Identify which cell holds the provided text, then report its [x, y] central coordinate. 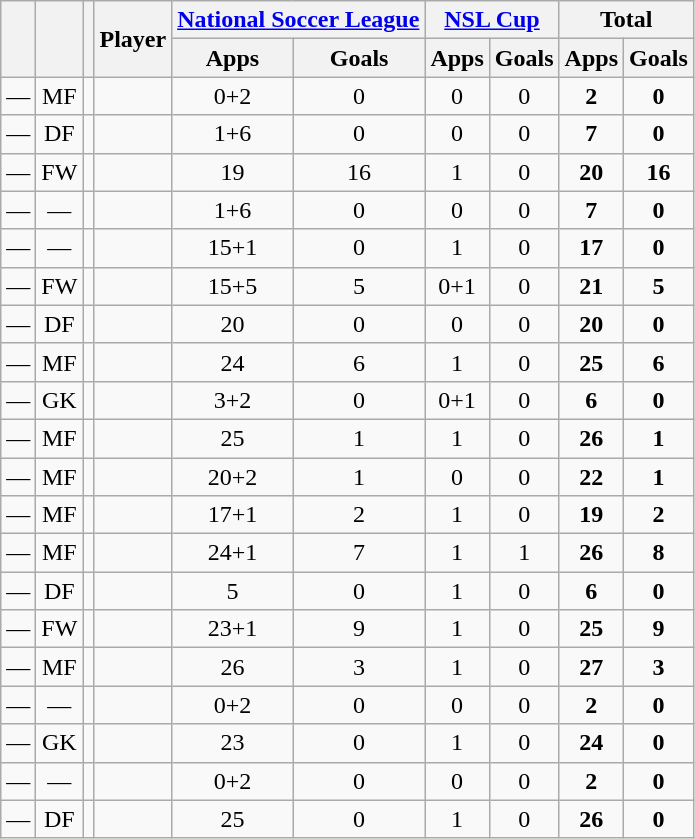
23+1 [233, 629]
17+1 [233, 515]
8 [659, 553]
24+1 [233, 553]
22 [591, 477]
Total [626, 20]
NSL Cup [492, 20]
17 [591, 248]
23 [233, 743]
15+1 [233, 248]
20+2 [233, 477]
15+5 [233, 286]
3+2 [233, 400]
Player [133, 39]
21 [591, 286]
National Soccer League [298, 20]
27 [591, 667]
